Search for the cell housing the specified text and yield its (X, Y) center coordinate. 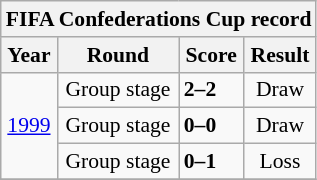
Year (29, 55)
FIFA Confederations Cup record (159, 19)
0–1 (212, 162)
Score (212, 55)
Round (118, 55)
Loss (280, 162)
0–0 (212, 126)
2–2 (212, 90)
Result (280, 55)
1999 (29, 126)
